From the cell containing the given text, extract its center point as (X, Y) coordinate. 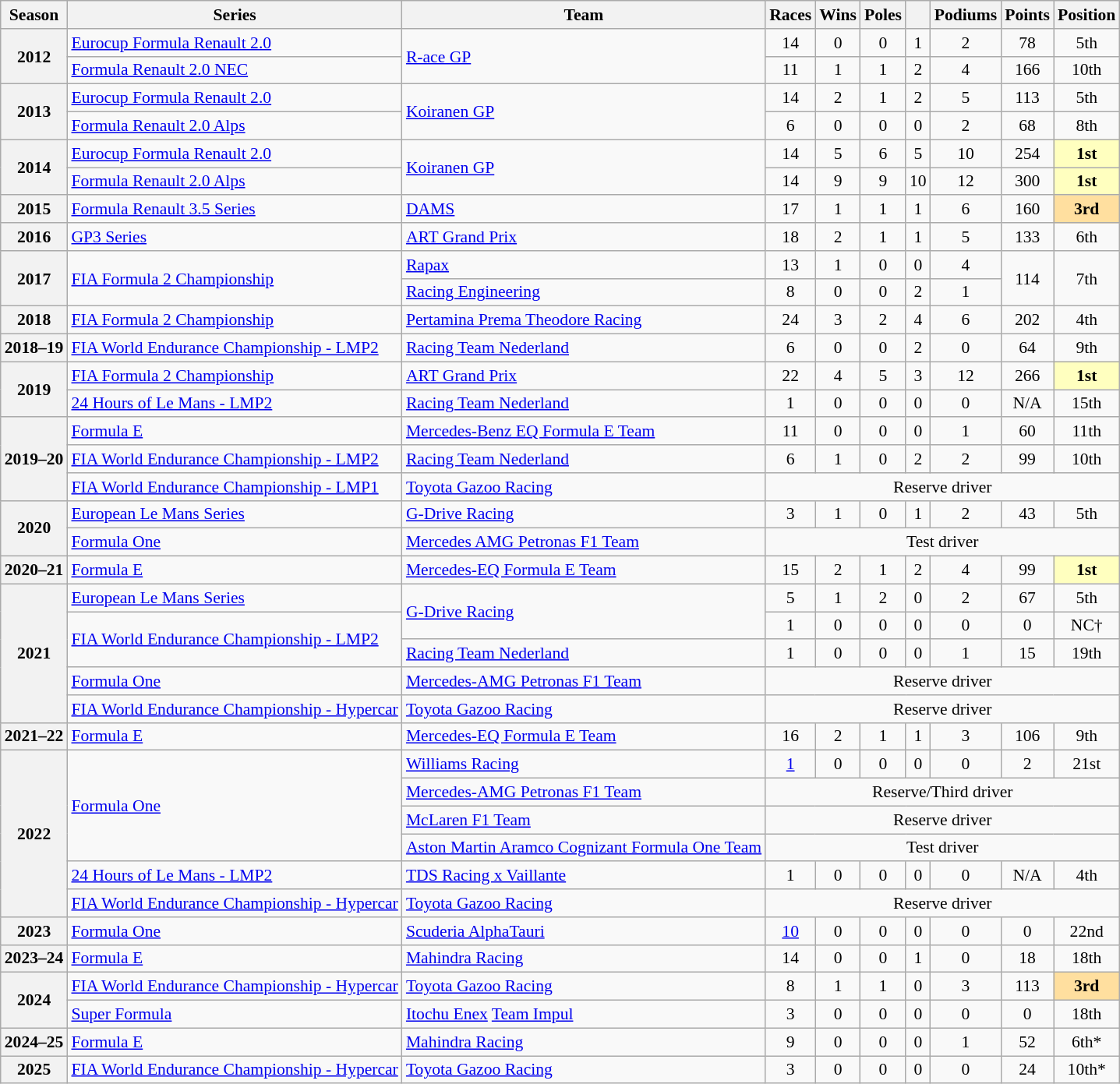
Position (1086, 15)
202 (1027, 320)
NC† (1086, 626)
78 (1027, 43)
106 (1027, 736)
R-ace GP (584, 56)
300 (1027, 182)
7th (1086, 279)
68 (1027, 126)
266 (1027, 376)
2014 (34, 167)
52 (1027, 1042)
DAMS (584, 210)
6th (1086, 237)
2024–25 (34, 1042)
Pertamina Prema Theodore Racing (584, 320)
Aston Martin Aramco Cognizant Formula One Team (584, 848)
6th* (1086, 1042)
2023–24 (34, 959)
15th (1086, 404)
13 (790, 265)
Races (790, 15)
22nd (1086, 931)
2013 (34, 112)
Wins (838, 15)
8th (1086, 126)
2024 (34, 1001)
10th* (1086, 1070)
60 (1027, 432)
Reserve/Third driver (942, 793)
Mercedes-Benz EQ Formula E Team (584, 432)
2025 (34, 1070)
2016 (34, 237)
2020–21 (34, 570)
43 (1027, 514)
2019–20 (34, 460)
Podiums (966, 15)
GP3 Series (234, 237)
Series (234, 15)
19th (1086, 654)
Scuderia AlphaTauri (584, 931)
2021 (34, 653)
Formula Renault 3.5 Series (234, 210)
2018–19 (34, 348)
64 (1027, 348)
2023 (34, 931)
133 (1027, 237)
Team (584, 15)
Season (34, 15)
FIA World Endurance Championship - LMP1 (234, 487)
2018 (34, 320)
Formula Renault 2.0 NEC (234, 70)
Super Formula (234, 1015)
Itochu Enex Team Impul (584, 1015)
22 (790, 376)
160 (1027, 210)
Racing Engineering (584, 292)
114 (1027, 279)
2017 (34, 279)
2019 (34, 390)
11th (1086, 432)
Points (1027, 15)
TDS Racing x Vaillante (584, 876)
Rapax (584, 265)
2012 (34, 56)
2020 (34, 528)
2022 (34, 834)
Mercedes AMG Petronas F1 Team (584, 542)
67 (1027, 598)
2021–22 (34, 736)
17 (790, 210)
254 (1027, 154)
Williams Racing (584, 764)
2015 (34, 210)
Poles (883, 15)
166 (1027, 70)
McLaren F1 Team (584, 820)
21st (1086, 764)
16 (790, 736)
